Return the [X, Y] coordinate for the center point of the cell that contains the specified text.  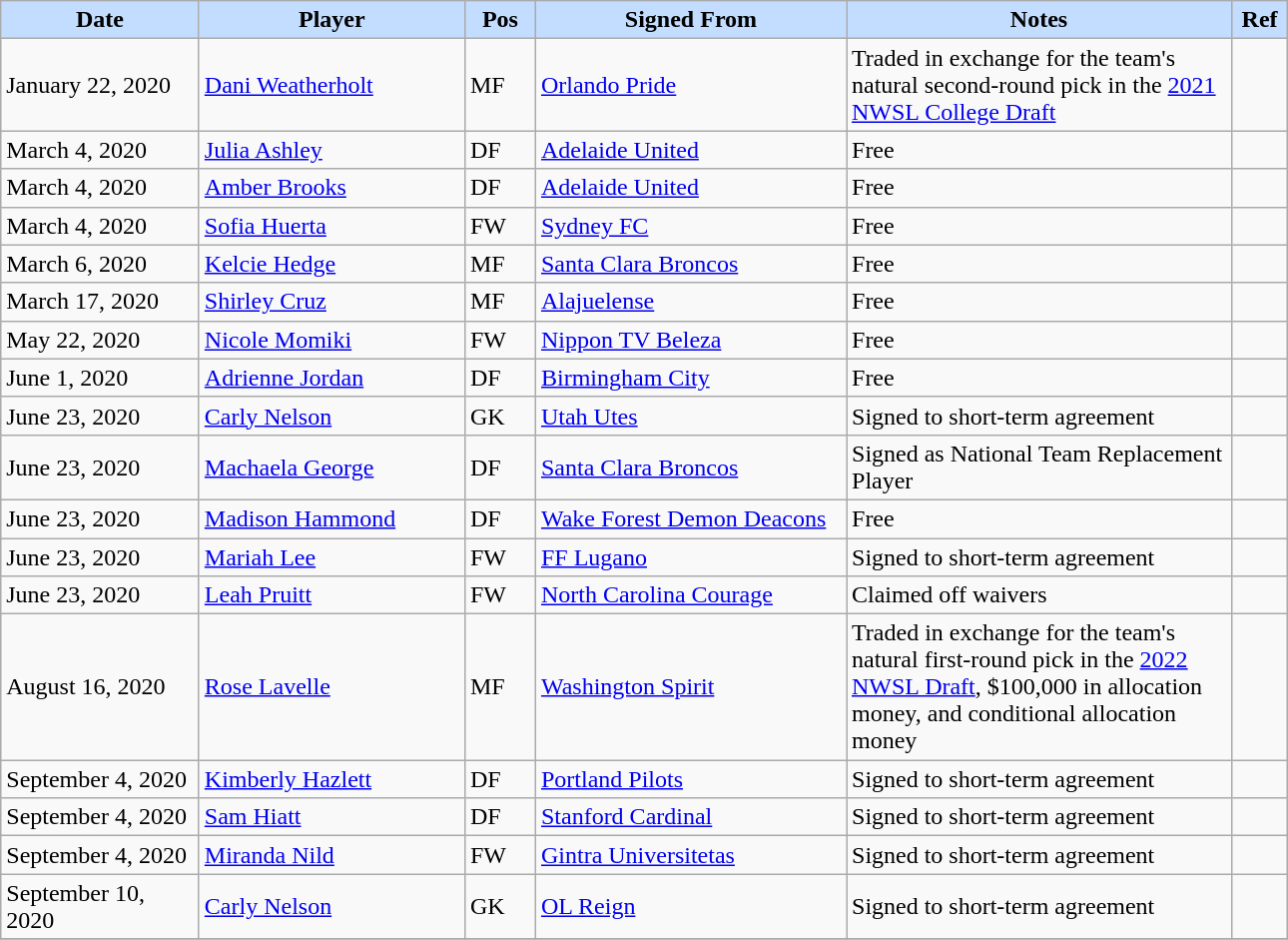
August 16, 2020 [100, 687]
OL Reign [691, 907]
Sofia Huerta [331, 226]
Sam Hiatt [331, 817]
Portland Pilots [691, 779]
Nippon TV Beleza [691, 340]
March 6, 2020 [100, 264]
Signed as National Team Replacement Player [1039, 468]
Player [331, 20]
Kelcie Hedge [331, 264]
North Carolina Courage [691, 595]
Sydney FC [691, 226]
Washington Spirit [691, 687]
Machaela George [331, 468]
Ref [1260, 20]
Stanford Cardinal [691, 817]
Amber Brooks [331, 188]
Mariah Lee [331, 556]
Adrienne Jordan [331, 378]
Signed From [691, 20]
Madison Hammond [331, 518]
Leah Pruitt [331, 595]
Rose Lavelle [331, 687]
June 1, 2020 [100, 378]
Date [100, 20]
Dani Weatherholt [331, 85]
Miranda Nild [331, 855]
September 10, 2020 [100, 907]
Pos [499, 20]
Nicole Momiki [331, 340]
Claimed off waivers [1039, 595]
March 17, 2020 [100, 302]
FF Lugano [691, 556]
Notes [1039, 20]
Traded in exchange for the team's natural first-round pick in the 2022 NWSL Draft, $100,000 in allocation money, and conditional allocation money [1039, 687]
Gintra Universitetas [691, 855]
Traded in exchange for the team's natural second-round pick in the 2021 NWSL College Draft [1039, 85]
Alajuelense [691, 302]
May 22, 2020 [100, 340]
Birmingham City [691, 378]
Orlando Pride [691, 85]
Utah Utes [691, 416]
Wake Forest Demon Deacons [691, 518]
Julia Ashley [331, 150]
Kimberly Hazlett [331, 779]
January 22, 2020 [100, 85]
Shirley Cruz [331, 302]
